Return the [X, Y] coordinate for the center point of the cell that contains the specified text.  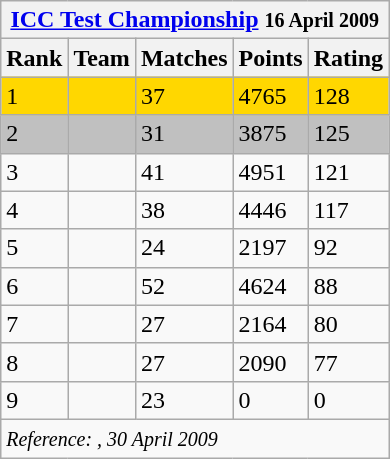
Rank [34, 58]
41 [184, 172]
Rating [348, 58]
52 [184, 286]
8 [34, 362]
128 [348, 96]
Matches [184, 58]
Team [102, 58]
Points [270, 58]
2197 [270, 248]
ICC Test Championship 16 April 2009 [195, 20]
2 [34, 134]
125 [348, 134]
92 [348, 248]
121 [348, 172]
2164 [270, 324]
31 [184, 134]
37 [184, 96]
4624 [270, 286]
9 [34, 400]
4765 [270, 96]
4 [34, 210]
3875 [270, 134]
4951 [270, 172]
38 [184, 210]
2090 [270, 362]
5 [34, 248]
117 [348, 210]
80 [348, 324]
23 [184, 400]
6 [34, 286]
Reference: , 30 April 2009 [195, 438]
3 [34, 172]
88 [348, 286]
1 [34, 96]
24 [184, 248]
77 [348, 362]
7 [34, 324]
4446 [270, 210]
